Detect which cell encompasses the target text, then output its [x, y] center coordinate. 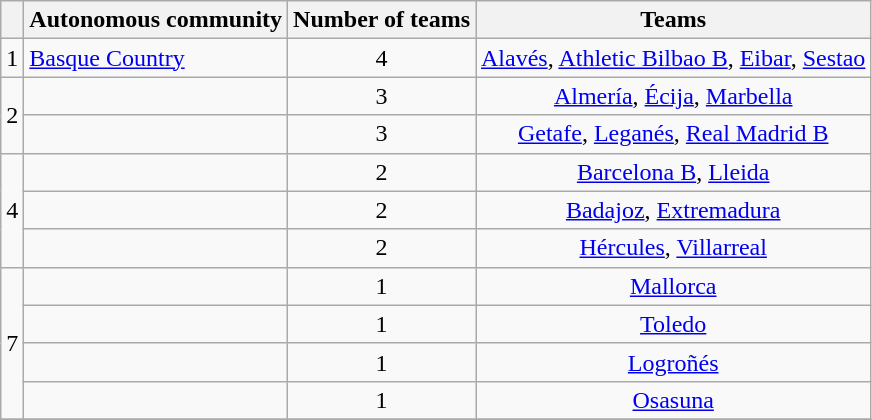
7 [12, 343]
Barcelona B, Lleida [674, 172]
Almería, Écija, Marbella [674, 96]
Basque Country [156, 58]
Osasuna [674, 400]
Badajoz, Extremadura [674, 210]
Toledo [674, 324]
Alavés, Athletic Bilbao B, Eibar, Sestao [674, 58]
Autonomous community [156, 20]
Getafe, Leganés, Real Madrid B [674, 134]
Teams [674, 20]
Hércules, Villarreal [674, 248]
Mallorca [674, 286]
Number of teams [382, 20]
Logroñés [674, 362]
